Extract the (x, y) coordinate from the center of the cell holding the provided text.  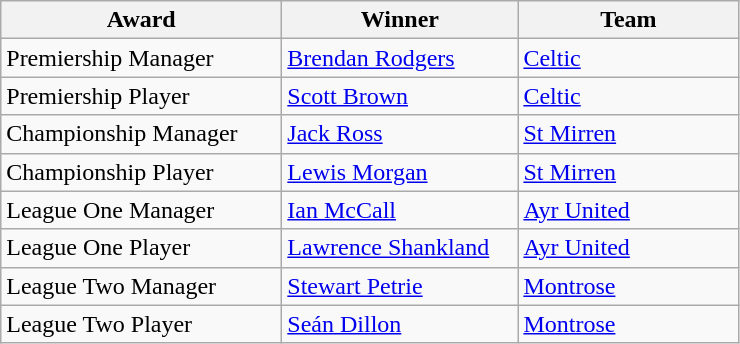
League Two Player (142, 324)
Seán Dillon (400, 324)
Lawrence Shankland (400, 248)
Championship Manager (142, 134)
Championship Player (142, 172)
Team (628, 20)
Lewis Morgan (400, 172)
League One Manager (142, 210)
Award (142, 20)
Brendan Rodgers (400, 58)
Winner (400, 20)
Premiership Manager (142, 58)
League Two Manager (142, 286)
League One Player (142, 248)
Jack Ross (400, 134)
Premiership Player (142, 96)
Stewart Petrie (400, 286)
Ian McCall (400, 210)
Scott Brown (400, 96)
